Detect which cell encompasses the target text, then output its [x, y] center coordinate. 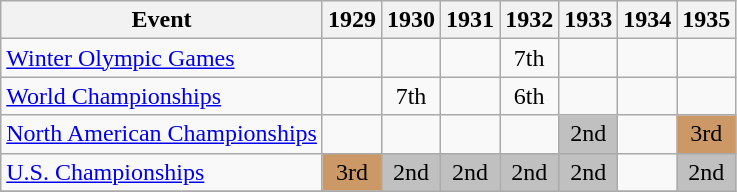
6th [530, 96]
U.S. Championships [162, 172]
1933 [588, 20]
North American Championships [162, 134]
Winter Olympic Games [162, 58]
World Championships [162, 96]
Event [162, 20]
1929 [352, 20]
1930 [412, 20]
1932 [530, 20]
1934 [648, 20]
1935 [706, 20]
1931 [470, 20]
